Scan for the cell matching the given text and deliver its (x, y) coordinate at center. 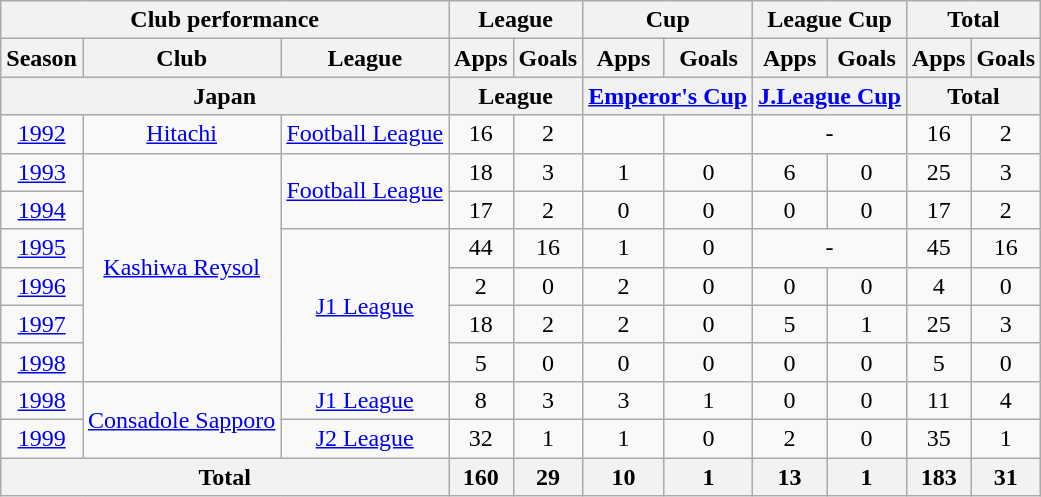
35 (938, 438)
1999 (42, 438)
1997 (42, 324)
Cup (668, 20)
10 (624, 477)
Kashiwa Reysol (181, 267)
1993 (42, 172)
Season (42, 58)
1996 (42, 286)
44 (481, 248)
1994 (42, 210)
Club (181, 58)
Consadole Sapporo (181, 419)
Emperor's Cup (668, 96)
J.League Cup (830, 96)
Japan (225, 96)
32 (481, 438)
160 (481, 477)
45 (938, 248)
1992 (42, 134)
Club performance (225, 20)
1995 (42, 248)
29 (548, 477)
6 (790, 172)
183 (938, 477)
J2 League (365, 438)
League Cup (830, 20)
8 (481, 400)
Hitachi (181, 134)
31 (1006, 477)
11 (938, 400)
13 (790, 477)
